Pinpoint the cell where the given text exists, returning its (x, y) midpoint coordinate. 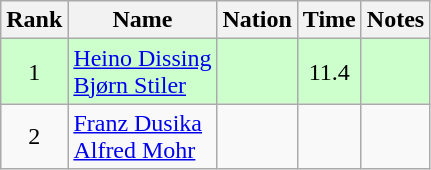
1 (34, 72)
Heino DissingBjørn Stiler (142, 72)
Time (329, 20)
Notes (395, 20)
2 (34, 136)
11.4 (329, 72)
Rank (34, 20)
Name (142, 20)
Nation (257, 20)
Franz DusikaAlfred Mohr (142, 136)
